For the text-containing cell, return its midpoint in [X, Y] coordinate format. 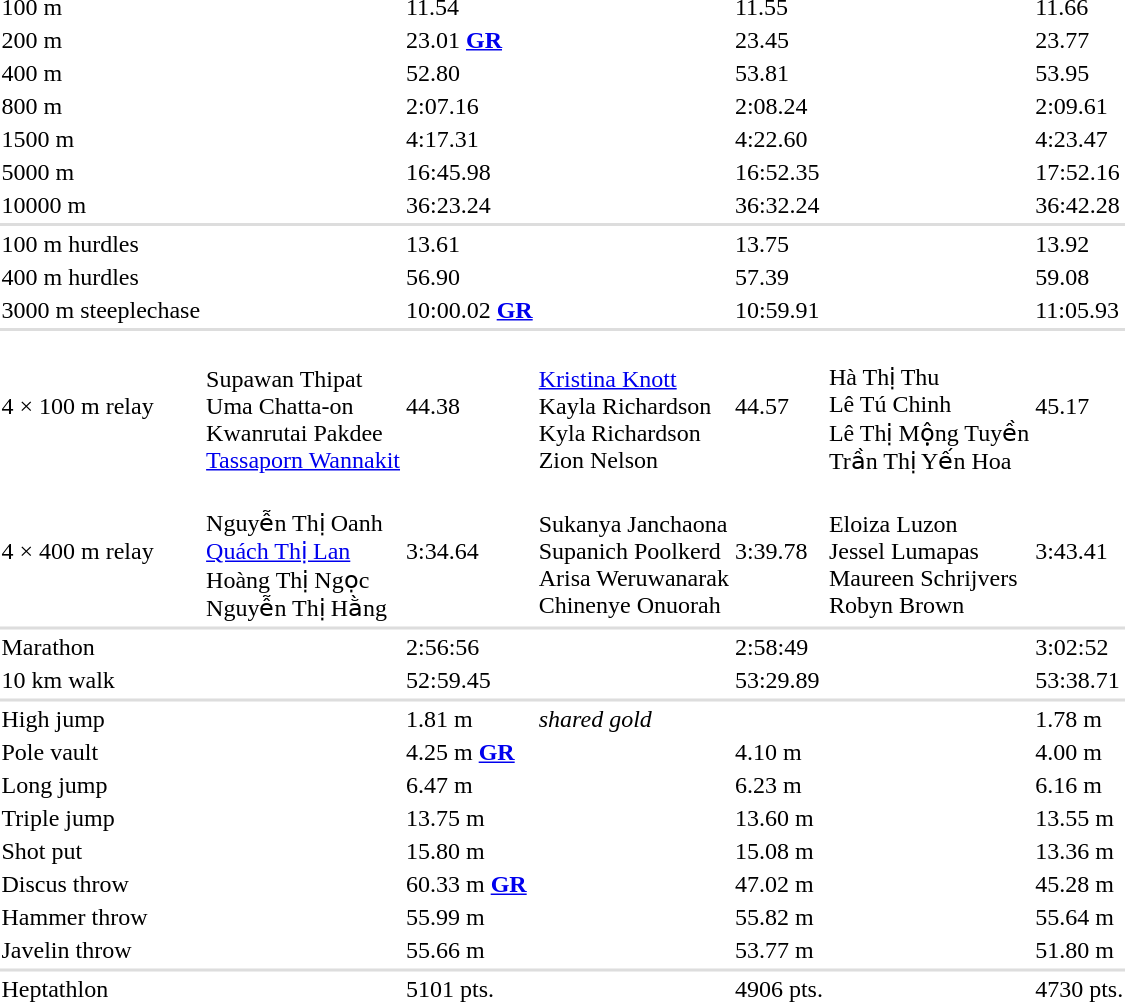
1.81 m [470, 719]
1.78 m [1080, 719]
4:23.47 [1080, 139]
Sukanya JanchaonaSupanich PoolkerdArisa Weruwanarak Chinenye Onuorah [634, 552]
59.08 [1080, 277]
44.38 [470, 405]
45.28 m [1080, 885]
13.75 [778, 244]
36:42.28 [1080, 205]
52.80 [470, 73]
13.92 [1080, 244]
3:34.64 [470, 552]
13.36 m [1080, 851]
2:08.24 [778, 106]
53.95 [1080, 73]
Javelin throw [101, 951]
17:52.16 [1080, 172]
11:05.93 [1080, 310]
Hammer throw [101, 917]
High jump [101, 719]
4:17.31 [470, 139]
Shot put [101, 851]
Discus throw [101, 885]
6.23 m [778, 785]
57.39 [778, 277]
3000 m steeplechase [101, 310]
36:32.24 [778, 205]
13.55 m [1080, 819]
4 × 100 m relay [101, 405]
2:09.61 [1080, 106]
5000 m [101, 172]
47.02 m [778, 885]
400 m hurdles [101, 277]
55.82 m [778, 917]
Eloiza LuzonJessel LumapasMaureen Schrijvers Robyn Brown [928, 552]
3:39.78 [778, 552]
53.77 m [778, 951]
10:59.91 [778, 310]
13.61 [470, 244]
800 m [101, 106]
10 km walk [101, 681]
100 m hurdles [101, 244]
55.66 m [470, 951]
51.80 m [1080, 951]
53:38.71 [1080, 681]
53.81 [778, 73]
4 × 400 m relay [101, 552]
16:52.35 [778, 172]
Triple jump [101, 819]
Long jump [101, 785]
10000 m [101, 205]
55.64 m [1080, 917]
200 m [101, 40]
Kristina KnottKayla RichardsonKyla RichardsonZion Nelson [634, 405]
23.45 [778, 40]
4.00 m [1080, 753]
4.10 m [778, 753]
13.75 m [470, 819]
6.47 m [470, 785]
2:56:56 [470, 647]
23.77 [1080, 40]
shared gold [634, 719]
3:02:52 [1080, 647]
4.25 m GR [470, 753]
Marathon [101, 647]
Supawan ThipatUma Chatta-onKwanrutai PakdeeTassaporn Wannakit [304, 405]
60.33 m GR [470, 885]
53:29.89 [778, 681]
13.60 m [778, 819]
10:00.02 GR [470, 310]
Hà Thị ThuLê Tú ChinhLê Thị Mộng TuyềnTrần Thị Yến Hoa [928, 405]
Nguyễn Thị OanhQuách Thị LanHoàng Thị NgọcNguyễn Thị Hằng [304, 552]
45.17 [1080, 405]
6.16 m [1080, 785]
55.99 m [470, 917]
52:59.45 [470, 681]
16:45.98 [470, 172]
2:58:49 [778, 647]
56.90 [470, 277]
23.01 GR [470, 40]
Pole vault [101, 753]
4:22.60 [778, 139]
44.57 [778, 405]
400 m [101, 73]
3:43.41 [1080, 552]
15.80 m [470, 851]
1500 m [101, 139]
2:07.16 [470, 106]
36:23.24 [470, 205]
15.08 m [778, 851]
